Extract the [X, Y] coordinate from the center of the cell holding the provided text.  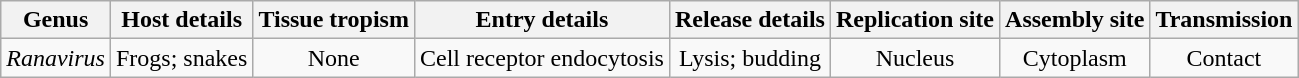
None [334, 58]
Replication site [914, 20]
Cytoplasm [1075, 58]
Transmission [1224, 20]
Assembly site [1075, 20]
Release details [750, 20]
Lysis; budding [750, 58]
Cell receptor endocytosis [542, 58]
Frogs; snakes [181, 58]
Entry details [542, 20]
Genus [56, 20]
Tissue tropism [334, 20]
Nucleus [914, 58]
Host details [181, 20]
Contact [1224, 58]
Ranavirus [56, 58]
